For the text-containing cell, return its midpoint in [x, y] coordinate format. 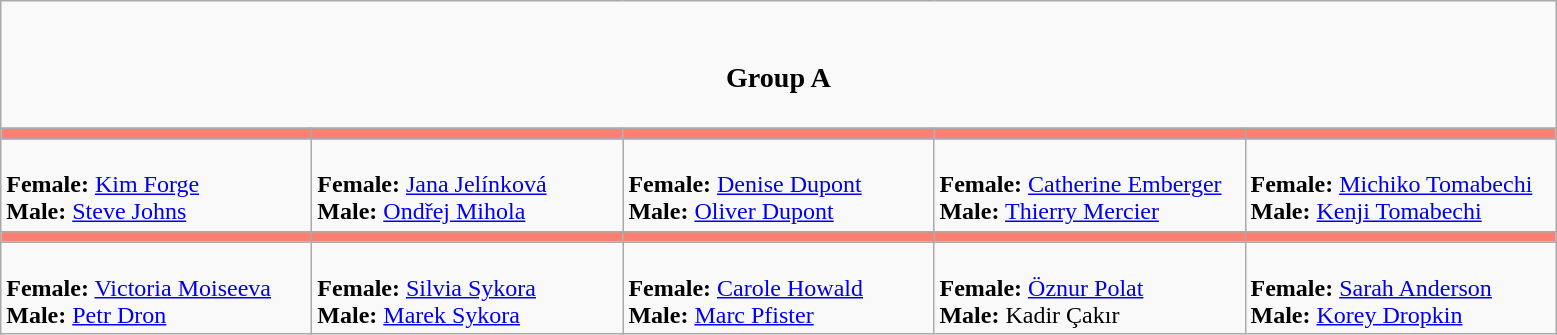
Female: Carole Howald Male: Marc Pfister [778, 288]
Female: Michiko Tomabechi Male: Kenji Tomabechi [1400, 185]
Female: Jana Jelínková Male: Ondřej Mihola [468, 185]
Female: Denise Dupont Male: Oliver Dupont [778, 185]
Female: Sarah Anderson Male: Korey Dropkin [1400, 288]
Female: Kim Forge Male: Steve Johns [156, 185]
Female: Catherine Emberger Male: Thierry Mercier [1090, 185]
Female: Victoria Moiseeva Male: Petr Dron [156, 288]
Group A [778, 64]
Female: Öznur Polat Male: Kadir Çakır [1090, 288]
Female: Silvia Sykora Male: Marek Sykora [468, 288]
